Detect which cell encompasses the target text, then output its [X, Y] center coordinate. 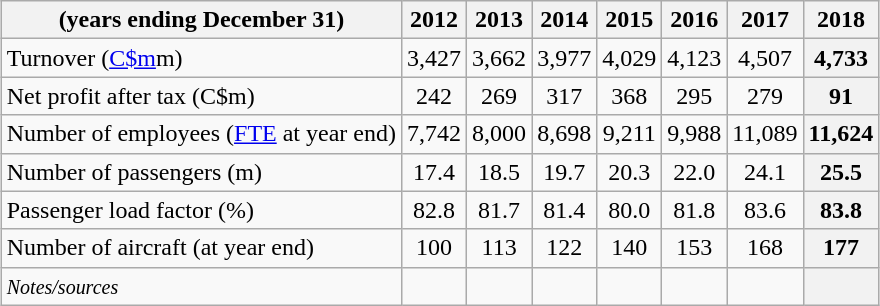
317 [564, 96]
4,507 [765, 58]
2013 [500, 20]
2018 [841, 20]
3,427 [434, 58]
(years ending December 31) [201, 20]
82.8 [434, 210]
7,742 [434, 134]
140 [630, 248]
4,029 [630, 58]
18.5 [500, 172]
3,977 [564, 58]
153 [694, 248]
8,000 [500, 134]
122 [564, 248]
2016 [694, 20]
Turnover (C$mm) [201, 58]
9,211 [630, 134]
2015 [630, 20]
2012 [434, 20]
25.5 [841, 172]
19.7 [564, 172]
279 [765, 96]
4,733 [841, 58]
177 [841, 248]
24.1 [765, 172]
113 [500, 248]
Passenger load factor (%) [201, 210]
168 [765, 248]
295 [694, 96]
11,089 [765, 134]
100 [434, 248]
4,123 [694, 58]
242 [434, 96]
368 [630, 96]
Number of employees (FTE at year end) [201, 134]
17.4 [434, 172]
91 [841, 96]
9,988 [694, 134]
80.0 [630, 210]
2017 [765, 20]
83.6 [765, 210]
Number of aircraft (at year end) [201, 248]
11,624 [841, 134]
83.8 [841, 210]
81.4 [564, 210]
2014 [564, 20]
Net profit after tax (C$m) [201, 96]
81.7 [500, 210]
8,698 [564, 134]
3,662 [500, 58]
22.0 [694, 172]
269 [500, 96]
Number of passengers (m) [201, 172]
20.3 [630, 172]
81.8 [694, 210]
Notes/sources [201, 286]
